Search for the cell housing the specified text and yield its (X, Y) center coordinate. 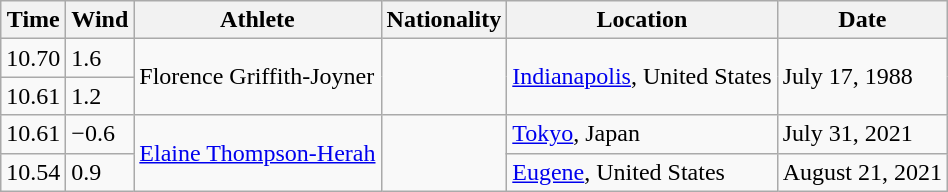
Wind (100, 20)
Florence Griffith-Joyner (258, 77)
Eugene, United States (642, 172)
10.70 (34, 58)
Time (34, 20)
August 21, 2021 (862, 172)
1.2 (100, 96)
July 31, 2021 (862, 134)
Date (862, 20)
Location (642, 20)
Nationality (444, 20)
10.54 (34, 172)
1.6 (100, 58)
Indianapolis, United States (642, 77)
Tokyo, Japan (642, 134)
0.9 (100, 172)
Athlete (258, 20)
July 17, 1988 (862, 77)
Elaine Thompson-Herah (258, 153)
−0.6 (100, 134)
